Return the (x, y) coordinate for the center point of the cell that contains the specified text.  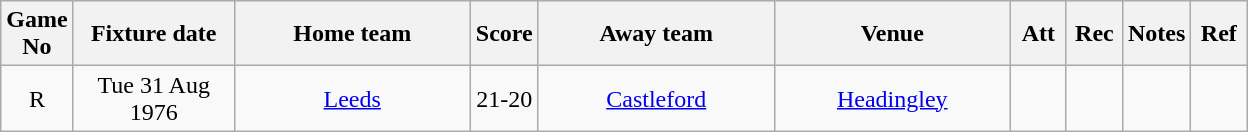
Game No (37, 34)
Ref (1219, 34)
Venue (892, 34)
Headingley (892, 98)
Att (1038, 34)
Home team (352, 34)
21-20 (504, 98)
Away team (656, 34)
R (37, 98)
Tue 31 Aug 1976 (154, 98)
Castleford (656, 98)
Score (504, 34)
Notes (1156, 34)
Leeds (352, 98)
Fixture date (154, 34)
Rec (1094, 34)
